Return (X, Y) of the center of cell containing provided text 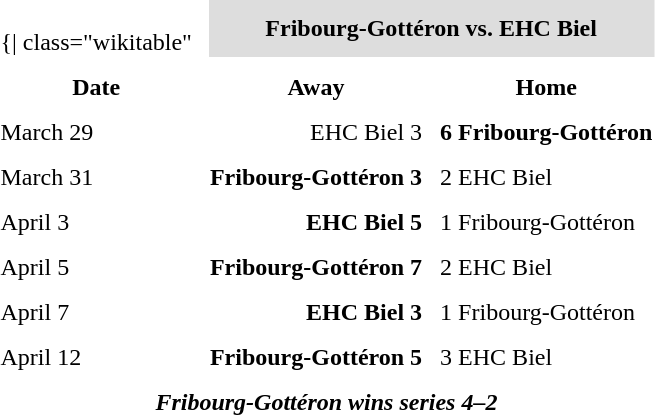
Fribourg-Gottéron 5 (316, 357)
EHC Biel 5 (316, 222)
Fribourg-Gottéron 7 (316, 267)
3 EHC Biel (546, 357)
Fribourg-Gottéron 3 (316, 177)
Away (316, 87)
Fribourg-Gottéron vs. EHC Biel (430, 28)
Home (546, 87)
6 Fribourg-Gottéron (546, 132)
